For the text-containing cell, return its midpoint in (X, Y) coordinate format. 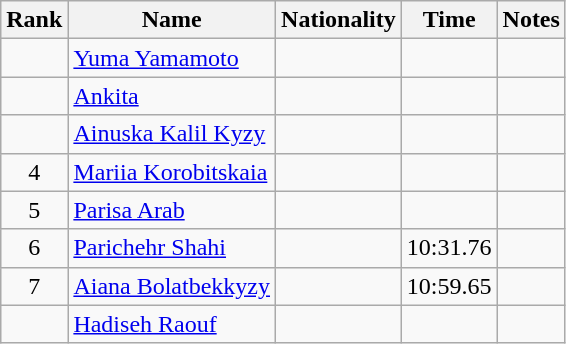
Nationality (339, 20)
Name (172, 20)
Ankita (172, 96)
5 (34, 210)
Mariia Korobitskaia (172, 172)
Aiana Bolatbekkyzy (172, 286)
6 (34, 248)
10:31.76 (449, 248)
Parisa Arab (172, 210)
Hadiseh Raouf (172, 324)
Ainuska Kalil Kyzy (172, 134)
4 (34, 172)
Time (449, 20)
7 (34, 286)
Notes (531, 20)
Parichehr Shahi (172, 248)
10:59.65 (449, 286)
Rank (34, 20)
Yuma Yamamoto (172, 58)
